Extract the [x, y] coordinate from the center of the cell holding the provided text.  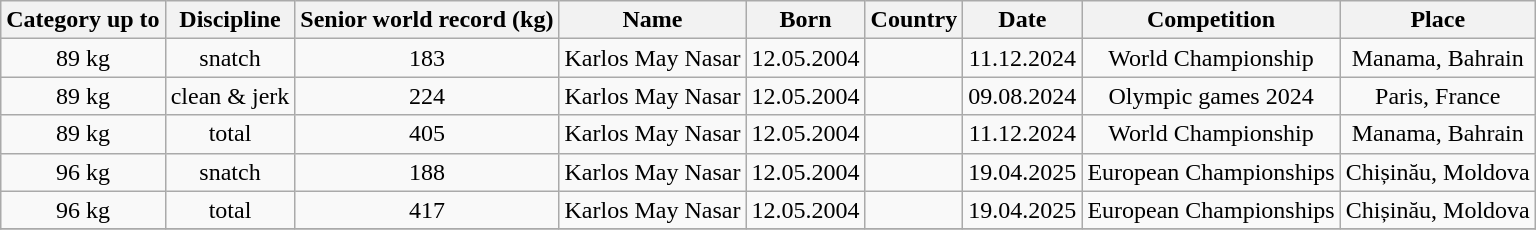
Senior world record (kg) [427, 20]
183 [427, 58]
405 [427, 134]
Olympic games 2024 [1211, 96]
188 [427, 172]
Discipline [230, 20]
Category up to [83, 20]
Born [806, 20]
Place [1438, 20]
417 [427, 210]
09.08.2024 [1022, 96]
224 [427, 96]
Name [652, 20]
Paris, France [1438, 96]
Competition [1211, 20]
Date [1022, 20]
clean & jerk [230, 96]
Country [914, 20]
